Pinpoint the cell where the given text exists, returning its (X, Y) midpoint coordinate. 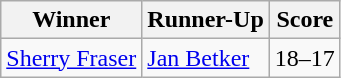
Sherry Fraser (72, 58)
Jan Betker (206, 58)
Winner (72, 20)
Score (304, 20)
Runner-Up (206, 20)
18–17 (304, 58)
